Identify which cell holds the provided text, then report its (X, Y) central coordinate. 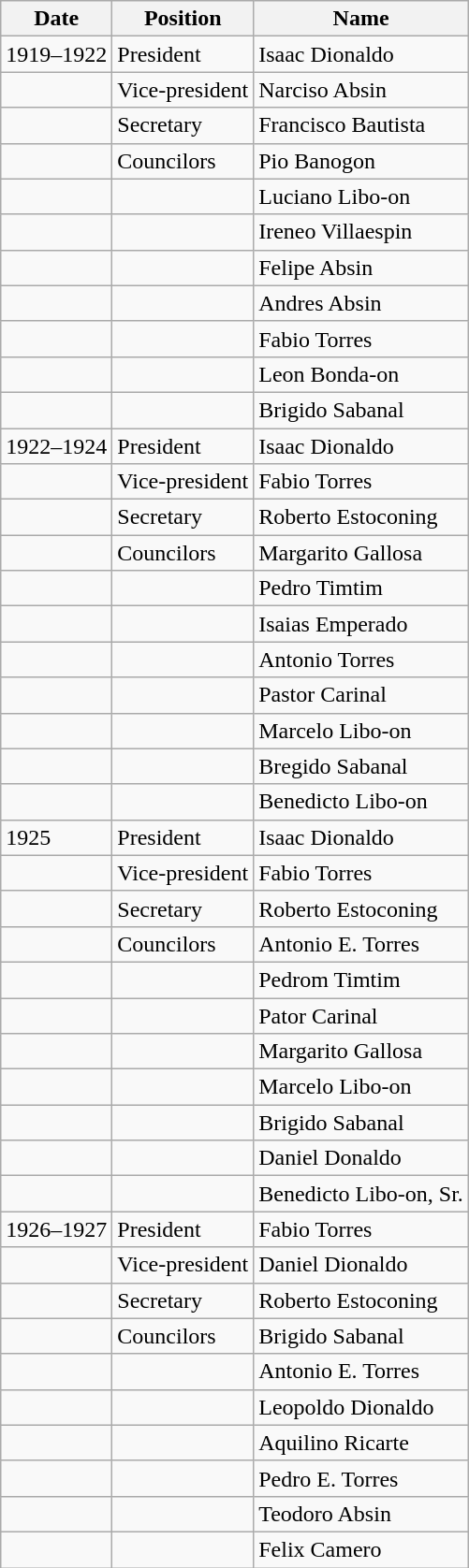
Bregido Sabanal (361, 766)
Andres Absin (361, 303)
1926–1927 (56, 1229)
Leopoldo Dionaldo (361, 1407)
Ireneo Villaespin (361, 232)
Leon Bonda-on (361, 374)
Date (56, 19)
Pedrom Timtim (361, 980)
Pedro E. Torres (361, 1478)
Antonio Torres (361, 660)
1919–1922 (56, 54)
Aquilino Ricarte (361, 1443)
Position (183, 19)
Benedicto Libo-on (361, 802)
Pator Carinal (361, 1015)
Isaias Emperado (361, 624)
Pedro Timtim (361, 588)
Pastor Carinal (361, 695)
1922–1924 (56, 446)
Francisco Bautista (361, 125)
Felix Camero (361, 1549)
Luciano Libo-on (361, 196)
Benedicto Libo-on, Sr. (361, 1194)
Teodoro Absin (361, 1514)
Name (361, 19)
Narciso Absin (361, 90)
1925 (56, 837)
Daniel Dionaldo (361, 1265)
Daniel Donaldo (361, 1158)
Felipe Absin (361, 268)
Pio Banogon (361, 161)
